Output the [x, y] coordinate of the center of the cell containing the given text.  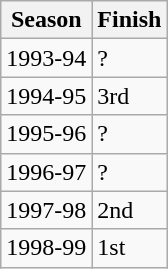
2nd [130, 210]
3rd [130, 96]
1996-97 [46, 172]
1994-95 [46, 96]
1998-99 [46, 248]
1993-94 [46, 58]
1995-96 [46, 134]
Season [46, 20]
1st [130, 248]
Finish [130, 20]
1997-98 [46, 210]
